Return (X, Y) of the center of cell containing provided text 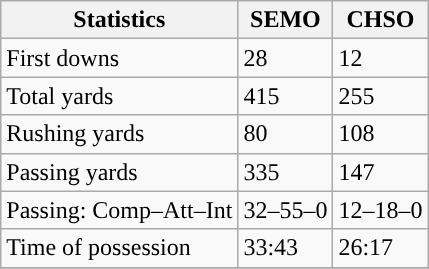
26:17 (380, 248)
33:43 (286, 248)
147 (380, 172)
108 (380, 134)
12 (380, 58)
80 (286, 134)
Passing yards (120, 172)
Time of possession (120, 248)
32–55–0 (286, 210)
Rushing yards (120, 134)
Total yards (120, 96)
335 (286, 172)
28 (286, 58)
First downs (120, 58)
415 (286, 96)
SEMO (286, 20)
Statistics (120, 20)
255 (380, 96)
CHSO (380, 20)
Passing: Comp–Att–Int (120, 210)
12–18–0 (380, 210)
